Extract the (x, y) coordinate from the center of the cell holding the provided text.  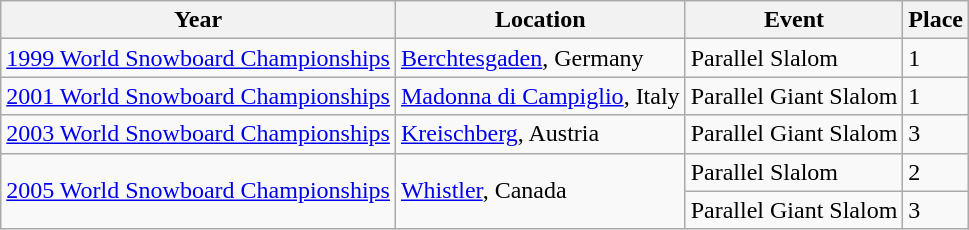
2 (936, 172)
Kreischberg, Austria (540, 134)
Year (198, 20)
2003 World Snowboard Championships (198, 134)
Location (540, 20)
Berchtesgaden, Germany (540, 58)
2001 World Snowboard Championships (198, 96)
Whistler, Canada (540, 191)
1999 World Snowboard Championships (198, 58)
2005 World Snowboard Championships (198, 191)
Madonna di Campiglio, Italy (540, 96)
Place (936, 20)
Event (794, 20)
